From the cell containing the given text, extract its center point as (x, y) coordinate. 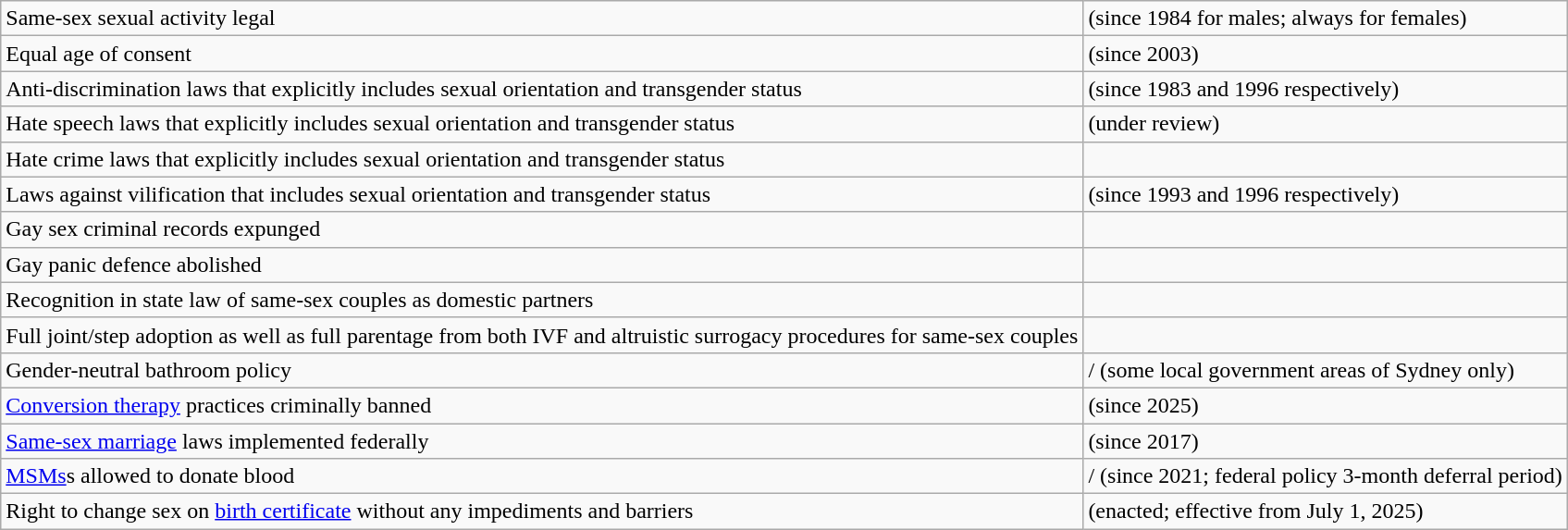
Recognition in state law of same-sex couples as domestic partners (542, 300)
Laws against vilification that includes sexual orientation and transgender status (542, 194)
Gay sex criminal records expunged (542, 229)
Conversion therapy practices criminally banned (542, 405)
(since 2025) (1326, 405)
(since 2003) (1326, 54)
Anti-discrimination laws that explicitly includes sexual orientation and transgender status (542, 89)
MSMss allowed to donate blood (542, 476)
(enacted; effective from July 1, 2025) (1326, 512)
(since 1984 for males; always for females) (1326, 18)
(since 2017) (1326, 441)
Hate crime laws that explicitly includes sexual orientation and transgender status (542, 159)
(since 1993 and 1996 respectively) (1326, 194)
Gender-neutral bathroom policy (542, 370)
Equal age of consent (542, 54)
(under review) (1326, 124)
(since 1983 and 1996 respectively) (1326, 89)
Gay panic defence abolished (542, 265)
Hate speech laws that explicitly includes sexual orientation and transgender status (542, 124)
Same-sex marriage laws implemented federally (542, 441)
Same-sex sexual activity legal (542, 18)
/ (since 2021; federal policy 3-month deferral period) (1326, 476)
Right to change sex on birth certificate without any impediments and barriers (542, 512)
Full joint/step adoption as well as full parentage from both IVF and altruistic surrogacy procedures for same-sex couples (542, 335)
/ (some local government areas of Sydney only) (1326, 370)
